Capture the cell that displays the provided text and extract its [X, Y] central coordinate. 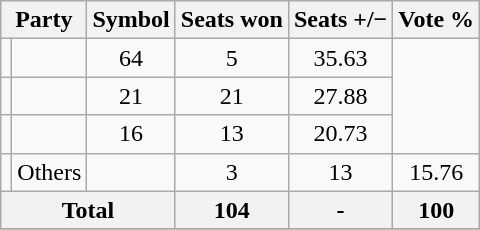
27.88 [340, 96]
Seats won [232, 20]
- [340, 210]
Symbol [131, 20]
20.73 [340, 134]
64 [131, 58]
Others [50, 172]
5 [232, 58]
100 [436, 210]
3 [232, 172]
Vote % [436, 20]
35.63 [340, 58]
Party [44, 20]
16 [131, 134]
15.76 [436, 172]
104 [232, 210]
Seats +/− [340, 20]
Total [88, 210]
